Return the (X, Y) coordinate for the center point of the cell that contains the specified text.  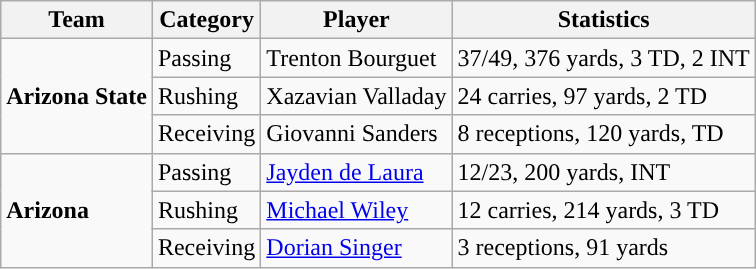
37/49, 376 yards, 3 TD, 2 INT (604, 58)
3 receptions, 91 yards (604, 248)
Arizona State (77, 96)
Arizona (77, 210)
Michael Wiley (356, 210)
Giovanni Sanders (356, 134)
8 receptions, 120 yards, TD (604, 134)
Statistics (604, 20)
Category (206, 20)
Team (77, 20)
Dorian Singer (356, 248)
Xazavian Valladay (356, 96)
Trenton Bourguet (356, 58)
12/23, 200 yards, INT (604, 172)
12 carries, 214 yards, 3 TD (604, 210)
Player (356, 20)
Jayden de Laura (356, 172)
24 carries, 97 yards, 2 TD (604, 96)
